Detect which cell encompasses the target text, then output its (x, y) center coordinate. 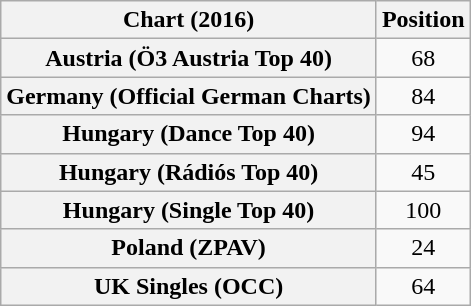
84 (423, 96)
Poland (ZPAV) (189, 248)
UK Singles (OCC) (189, 286)
24 (423, 248)
68 (423, 58)
100 (423, 210)
Chart (2016) (189, 20)
Germany (Official German Charts) (189, 96)
Position (423, 20)
Hungary (Single Top 40) (189, 210)
Hungary (Rádiós Top 40) (189, 172)
Hungary (Dance Top 40) (189, 134)
Austria (Ö3 Austria Top 40) (189, 58)
94 (423, 134)
64 (423, 286)
45 (423, 172)
